From the cell containing the given text, extract its center point as [X, Y] coordinate. 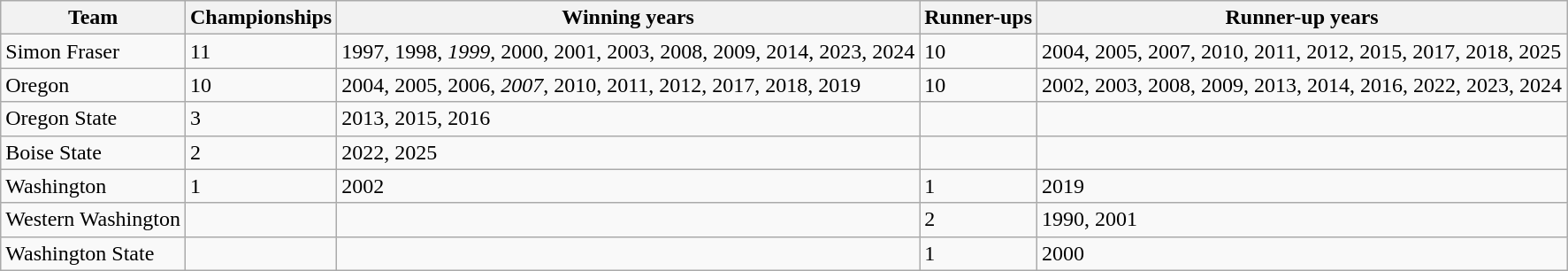
Washington State [94, 253]
2013, 2015, 2016 [628, 119]
2019 [1302, 186]
Simon Fraser [94, 51]
1997, 1998, 1999, 2000, 2001, 2003, 2008, 2009, 2014, 2023, 2024 [628, 51]
Boise State [94, 152]
2022, 2025 [628, 152]
2004, 2005, 2006, 2007, 2010, 2011, 2012, 2017, 2018, 2019 [628, 85]
Runner-ups [978, 18]
2002, 2003, 2008, 2009, 2013, 2014, 2016, 2022, 2023, 2024 [1302, 85]
2004, 2005, 2007, 2010, 2011, 2012, 2015, 2017, 2018, 2025 [1302, 51]
1990, 2001 [1302, 220]
Western Washington [94, 220]
Championships [260, 18]
Oregon [94, 85]
Washington [94, 186]
Runner-up years [1302, 18]
Team [94, 18]
3 [260, 119]
11 [260, 51]
Winning years [628, 18]
2002 [628, 186]
Oregon State [94, 119]
2000 [1302, 253]
